Identify which cell holds the provided text, then report its [X, Y] central coordinate. 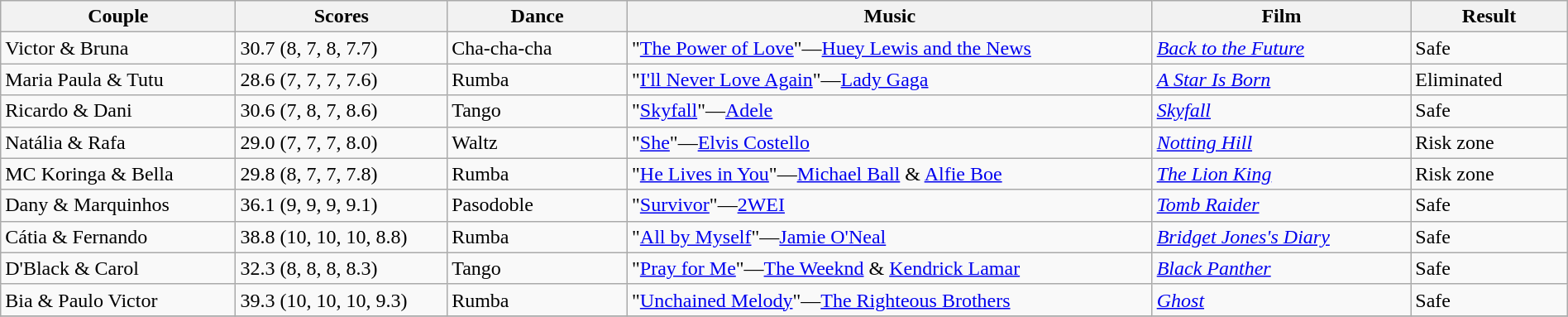
The Lion King [1282, 174]
Cátia & Fernando [118, 237]
Ricardo & Dani [118, 111]
32.3 (8, 8, 8, 8.3) [342, 268]
Dance [538, 17]
Couple [118, 17]
Music [890, 17]
Film [1282, 17]
Pasodoble [538, 205]
29.0 (7, 7, 7, 8.0) [342, 142]
"Unchained Melody"—The Righteous Brothers [890, 300]
"She"—Elvis Costello [890, 142]
Dany & Marquinhos [118, 205]
38.8 (10, 10, 10, 8.8) [342, 237]
Result [1489, 17]
Ghost [1282, 300]
30.7 (8, 7, 8, 7.7) [342, 48]
Bridget Jones's Diary [1282, 237]
Bia & Paulo Victor [118, 300]
"Pray for Me"—The Weeknd & Kendrick Lamar [890, 268]
36.1 (9, 9, 9, 9.1) [342, 205]
39.3 (10, 10, 10, 9.3) [342, 300]
D'Black & Carol [118, 268]
"He Lives in You"—Michael Ball & Alfie Boe [890, 174]
Natália & Rafa [118, 142]
Black Panther [1282, 268]
"I'll Never Love Again"—Lady Gaga [890, 79]
28.6 (7, 7, 7, 7.6) [342, 79]
"The Power of Love"—Huey Lewis and the News [890, 48]
A Star Is Born [1282, 79]
Back to the Future [1282, 48]
Maria Paula & Tutu [118, 79]
Cha-cha-cha [538, 48]
"All by Myself"—Jamie O'Neal [890, 237]
"Skyfall"—Adele [890, 111]
Skyfall [1282, 111]
Scores [342, 17]
Eliminated [1489, 79]
30.6 (7, 8, 7, 8.6) [342, 111]
Victor & Bruna [118, 48]
Notting Hill [1282, 142]
"Survivor"—2WEI [890, 205]
29.8 (8, 7, 7, 7.8) [342, 174]
Tomb Raider [1282, 205]
MC Koringa & Bella [118, 174]
Waltz [538, 142]
